Extract the (x, y) coordinate from the center of the cell holding the provided text.  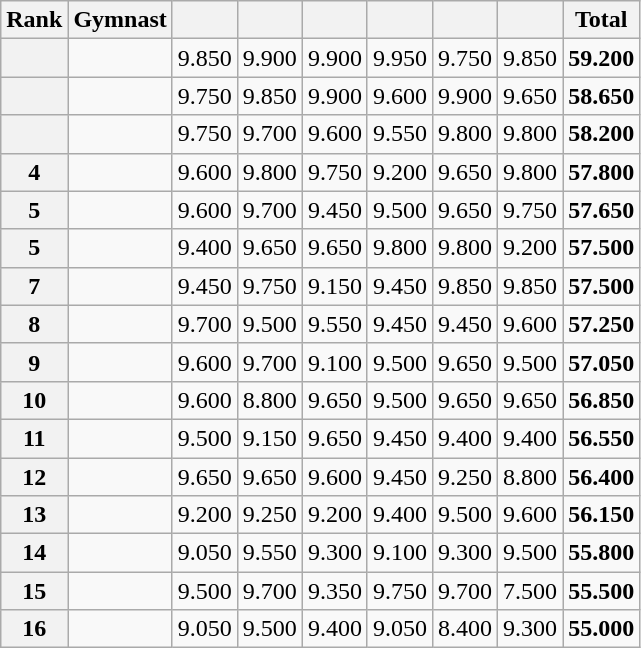
55.000 (602, 629)
15 (34, 591)
55.500 (602, 591)
57.650 (602, 210)
9.950 (400, 58)
7 (34, 286)
8 (34, 324)
56.550 (602, 438)
Gymnast (120, 20)
57.800 (602, 172)
9 (34, 362)
Total (602, 20)
Rank (34, 20)
14 (34, 553)
57.050 (602, 362)
10 (34, 400)
59.200 (602, 58)
56.850 (602, 400)
58.650 (602, 96)
9.350 (334, 591)
8.400 (466, 629)
56.150 (602, 515)
13 (34, 515)
55.800 (602, 553)
4 (34, 172)
58.200 (602, 134)
57.250 (602, 324)
7.500 (530, 591)
16 (34, 629)
11 (34, 438)
12 (34, 477)
56.400 (602, 477)
